From the cell containing the given text, extract its center point as [X, Y] coordinate. 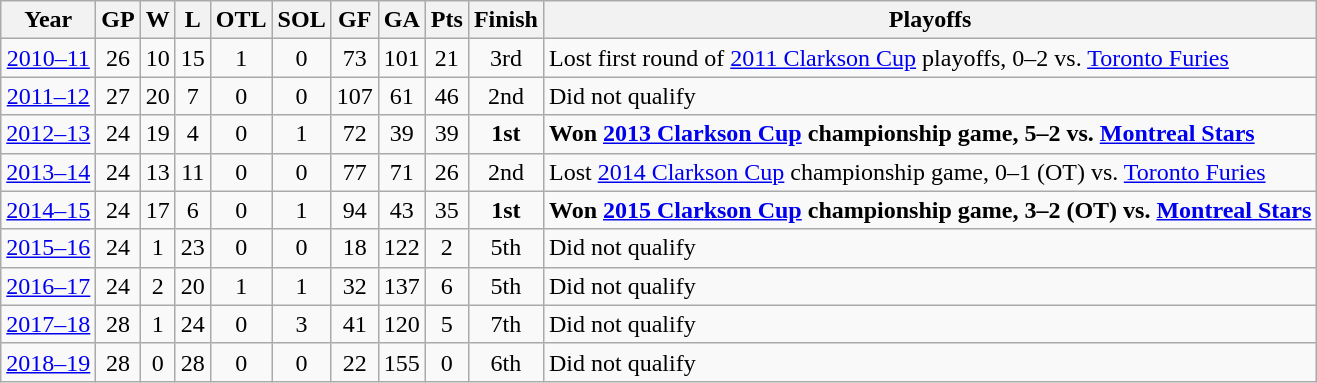
3 [302, 324]
10 [158, 58]
72 [354, 134]
Finish [506, 20]
3rd [506, 58]
5 [446, 324]
Lost first round of 2011 Clarkson Cup playoffs, 0–2 vs. Toronto Furies [930, 58]
77 [354, 172]
41 [354, 324]
107 [354, 96]
11 [192, 172]
13 [158, 172]
15 [192, 58]
4 [192, 134]
43 [402, 210]
7 [192, 96]
2016–17 [48, 286]
94 [354, 210]
Lost 2014 Clarkson Cup championship game, 0–1 (OT) vs. Toronto Furies [930, 172]
73 [354, 58]
27 [118, 96]
GA [402, 20]
2015–16 [48, 248]
17 [158, 210]
6th [506, 362]
Won 2015 Clarkson Cup championship game, 3–2 (OT) vs. Montreal Stars [930, 210]
Won 2013 Clarkson Cup championship game, 5–2 vs. Montreal Stars [930, 134]
46 [446, 96]
101 [402, 58]
L [192, 20]
2014–15 [48, 210]
2017–18 [48, 324]
GP [118, 20]
71 [402, 172]
155 [402, 362]
19 [158, 134]
23 [192, 248]
32 [354, 286]
2011–12 [48, 96]
122 [402, 248]
2010–11 [48, 58]
OTL [241, 20]
137 [402, 286]
22 [354, 362]
18 [354, 248]
SOL [302, 20]
2012–13 [48, 134]
2013–14 [48, 172]
W [158, 20]
Pts [446, 20]
Year [48, 20]
GF [354, 20]
35 [446, 210]
120 [402, 324]
21 [446, 58]
7th [506, 324]
2018–19 [48, 362]
Playoffs [930, 20]
61 [402, 96]
